Identify which cell holds the provided text, then report its (x, y) central coordinate. 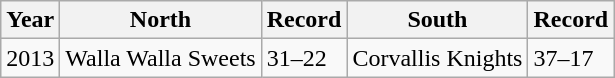
South (438, 20)
31–22 (304, 58)
North (160, 20)
Year (30, 20)
37–17 (571, 58)
Walla Walla Sweets (160, 58)
2013 (30, 58)
Corvallis Knights (438, 58)
